Extract the [X, Y] coordinate from the center of the cell holding the provided text.  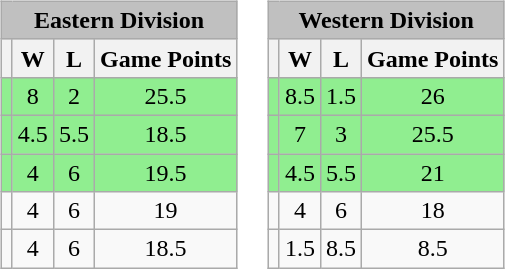
21 [433, 173]
18 [433, 211]
Eastern Division [119, 20]
2 [74, 96]
3 [340, 134]
8 [32, 96]
26 [433, 96]
19 [165, 211]
19.5 [165, 173]
7 [300, 134]
Western Division [386, 20]
